Capture the cell that displays the provided text and extract its [X, Y] central coordinate. 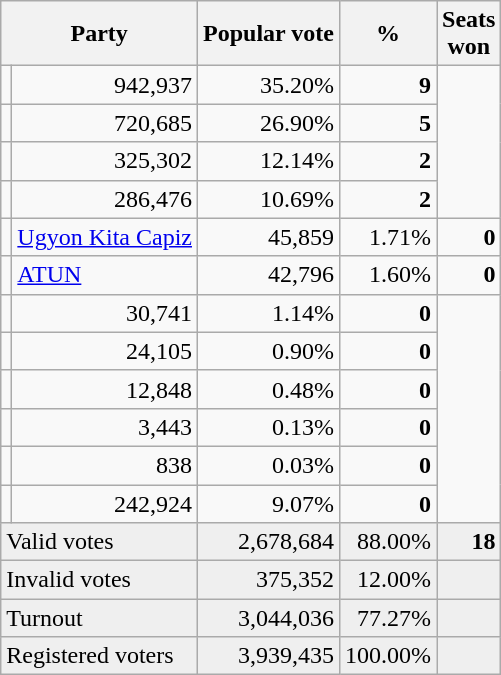
10.69% [269, 199]
0.03% [269, 465]
9 [388, 85]
242,924 [105, 503]
375,352 [269, 580]
Registered voters [100, 656]
Seatswon [469, 34]
12,848 [105, 389]
12.14% [269, 161]
1.60% [388, 275]
24,105 [105, 351]
45,859 [269, 237]
1.71% [388, 237]
5 [388, 123]
3,443 [105, 427]
720,685 [105, 123]
3,044,036 [269, 618]
286,476 [105, 199]
2,678,684 [269, 542]
35.20% [269, 85]
Ugyon Kita Capiz [105, 237]
0.48% [269, 389]
Party [100, 34]
ATUN [105, 275]
942,937 [105, 85]
Invalid votes [100, 580]
26.90% [269, 123]
88.00% [388, 542]
325,302 [105, 161]
18 [469, 542]
1.14% [269, 313]
9.07% [269, 503]
% [388, 34]
Popular vote [269, 34]
Turnout [100, 618]
12.00% [388, 580]
42,796 [269, 275]
Valid votes [100, 542]
3,939,435 [269, 656]
0.13% [269, 427]
100.00% [388, 656]
838 [105, 465]
0.90% [269, 351]
77.27% [388, 618]
30,741 [105, 313]
